For the text-containing cell, return its midpoint in (x, y) coordinate format. 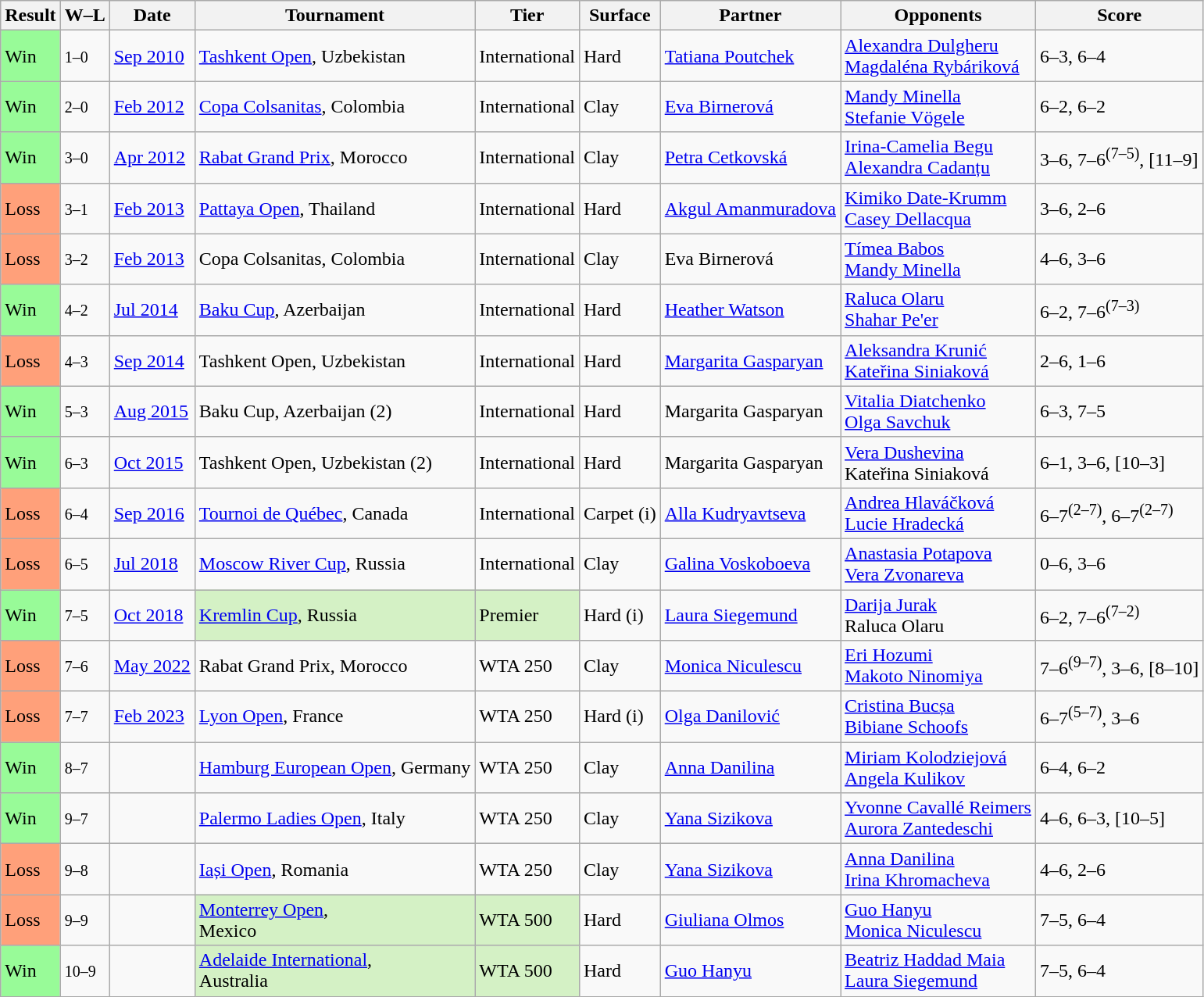
Lyon Open, France (334, 717)
Partner (750, 16)
Heather Watson (750, 309)
Baku Cup, Azerbaijan (334, 309)
8–7 (84, 767)
Moscow River Cup, Russia (334, 564)
7–6(9–7), 3–6, [8–10] (1119, 666)
Galina Voskoboeva (750, 564)
6–7(2–7), 6–7(2–7) (1119, 513)
Anastasia Potapova Vera Zvonareva (938, 564)
6–2, 6–2 (1119, 106)
6–1, 3–6, [10–3] (1119, 463)
Cristina Bucșa Bibiane Schoofs (938, 717)
Tier (527, 16)
Petra Cetkovská (750, 158)
3–2 (84, 259)
Surface (620, 16)
Carpet (i) (620, 513)
Olga Danilović (750, 717)
Andrea Hlaváčková Lucie Hradecká (938, 513)
4–2 (84, 309)
Sep 2016 (152, 513)
Jul 2014 (152, 309)
May 2022 (152, 666)
Yvonne Cavallé Reimers Aurora Zantedeschi (938, 819)
Monica Niculescu (750, 666)
Eri Hozumi Makoto Ninomiya (938, 666)
6–4 (84, 513)
Vitalia Diatchenko Olga Savchuk (938, 411)
Miriam Kolodziejová Angela Kulikov (938, 767)
Anna Danilina (750, 767)
Iași Open, Romania (334, 869)
3–6, 7–6(7–5), [11–9] (1119, 158)
Kremlin Cup, Russia (334, 614)
4–6, 3–6 (1119, 259)
Score (1119, 16)
4–3 (84, 361)
Vera Dushevina Kateřina Siniaková (938, 463)
Aleksandra Krunić Kateřina Siniaková (938, 361)
4–6, 6–3, [10–5] (1119, 819)
4–6, 2–6 (1119, 869)
Raluca Olaru Shahar Pe'er (938, 309)
Tashkent Open, Uzbekistan (2) (334, 463)
Feb 2012 (152, 106)
Result (30, 16)
9–9 (84, 920)
Hamburg European Open, Germany (334, 767)
Guo Hanyu (750, 970)
6–3 (84, 463)
Apr 2012 (152, 158)
Opponents (938, 16)
Aug 2015 (152, 411)
Alla Kudryavtseva (750, 513)
Date (152, 16)
Tímea Babos Mandy Minella (938, 259)
9–7 (84, 819)
Monterrey Open, Mexico (334, 920)
6–3, 6–4 (1119, 56)
Beatriz Haddad Maia Laura Siegemund (938, 970)
7–5 (84, 614)
Baku Cup, Azerbaijan (2) (334, 411)
Akgul Amanmuradova (750, 208)
10–9 (84, 970)
Feb 2023 (152, 717)
Sep 2014 (152, 361)
Irina-Camelia Begu Alexandra Cadanțu (938, 158)
Darija Jurak Raluca Olaru (938, 614)
Tatiana Poutchek (750, 56)
Palermo Ladies Open, Italy (334, 819)
Tournoi de Québec, Canada (334, 513)
9–8 (84, 869)
6–3, 7–5 (1119, 411)
5–3 (84, 411)
Tournament (334, 16)
6–7(5–7), 3–6 (1119, 717)
6–2, 7–6(7–3) (1119, 309)
3–0 (84, 158)
Adelaide International, Australia (334, 970)
Laura Siegemund (750, 614)
Mandy Minella Stefanie Vögele (938, 106)
Guo Hanyu Monica Niculescu (938, 920)
3–1 (84, 208)
6–5 (84, 564)
Alexandra Dulgheru Magdaléna Rybáriková (938, 56)
6–2, 7–6(7–2) (1119, 614)
1–0 (84, 56)
W–L (84, 16)
0–6, 3–6 (1119, 564)
7–7 (84, 717)
Jul 2018 (152, 564)
Anna Danilina Irina Khromacheva (938, 869)
Giuliana Olmos (750, 920)
Kimiko Date-Krumm Casey Dellacqua (938, 208)
Sep 2010 (152, 56)
2–0 (84, 106)
7–6 (84, 666)
Oct 2018 (152, 614)
2–6, 1–6 (1119, 361)
6–4, 6–2 (1119, 767)
3–6, 2–6 (1119, 208)
Pattaya Open, Thailand (334, 208)
Oct 2015 (152, 463)
Premier (527, 614)
